Extract the (x, y) coordinate from the center of the cell holding the provided text.  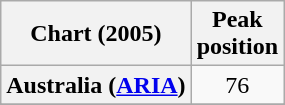
Australia (ARIA) (96, 85)
Peakposition (237, 34)
76 (237, 85)
Chart (2005) (96, 34)
